Extract the (X, Y) coordinate from the center of the cell holding the provided text.  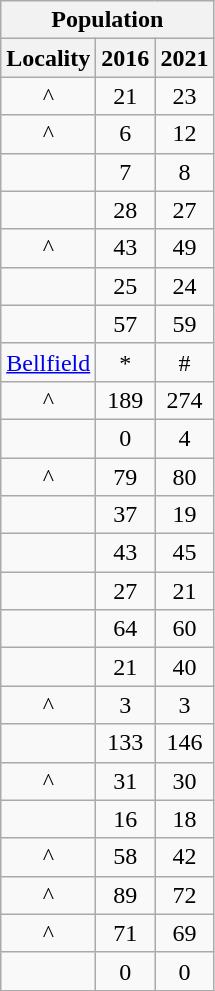
42 (184, 857)
80 (184, 477)
16 (126, 819)
59 (184, 324)
24 (184, 286)
146 (184, 743)
31 (126, 781)
189 (126, 400)
Population (108, 20)
28 (126, 210)
40 (184, 667)
7 (126, 172)
18 (184, 819)
Locality (48, 58)
89 (126, 895)
69 (184, 933)
274 (184, 400)
25 (126, 286)
8 (184, 172)
2016 (126, 58)
49 (184, 248)
45 (184, 553)
4 (184, 438)
12 (184, 134)
60 (184, 629)
6 (126, 134)
37 (126, 515)
30 (184, 781)
19 (184, 515)
133 (126, 743)
79 (126, 477)
* (126, 362)
57 (126, 324)
71 (126, 933)
23 (184, 96)
58 (126, 857)
72 (184, 895)
Bellfield (48, 362)
2021 (184, 58)
64 (126, 629)
# (184, 362)
